Identify which cell holds the provided text, then report its [x, y] central coordinate. 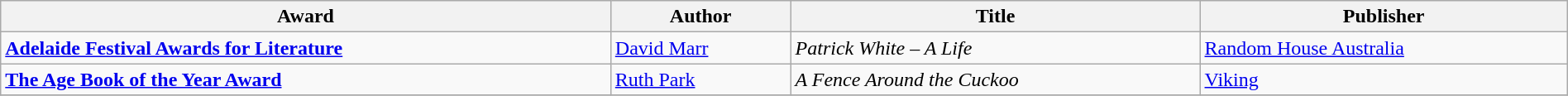
Author [700, 17]
Ruth Park [700, 79]
Title [996, 17]
Publisher [1384, 17]
The Age Book of the Year Award [306, 79]
Patrick White – A Life [996, 48]
Viking [1384, 79]
Award [306, 17]
A Fence Around the Cuckoo [996, 79]
David Marr [700, 48]
Adelaide Festival Awards for Literature [306, 48]
Random House Australia [1384, 48]
